For the text-containing cell, return its midpoint in [x, y] coordinate format. 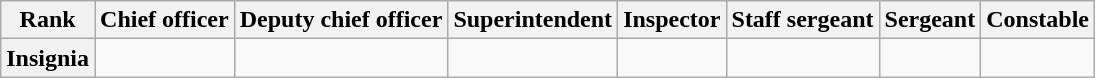
Constable [1038, 20]
Insignia [48, 58]
Superintendent [533, 20]
Chief officer [165, 20]
Rank [48, 20]
Inspector [672, 20]
Deputy chief officer [341, 20]
Staff sergeant [802, 20]
Sergeant [930, 20]
